Search for the cell housing the specified text and yield its (x, y) center coordinate. 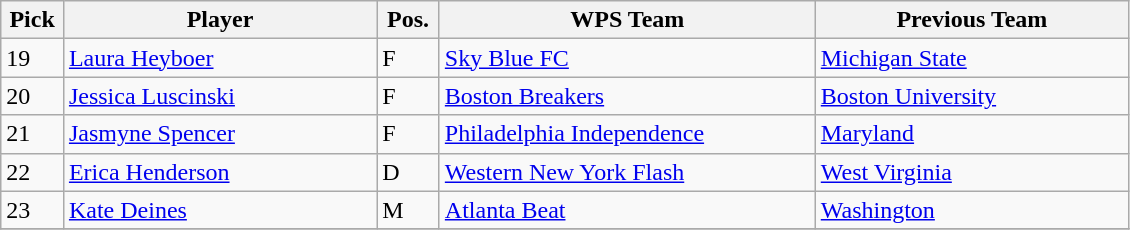
Player (220, 20)
Kate Deines (220, 210)
20 (32, 96)
Boston University (972, 96)
Jasmyne Spencer (220, 134)
Western New York Flash (627, 172)
Michigan State (972, 58)
Sky Blue FC (627, 58)
Jessica Luscinski (220, 96)
Maryland (972, 134)
Philadelphia Independence (627, 134)
D (408, 172)
Erica Henderson (220, 172)
Boston Breakers (627, 96)
19 (32, 58)
West Virginia (972, 172)
Pick (32, 20)
Atlanta Beat (627, 210)
23 (32, 210)
Laura Heyboer (220, 58)
22 (32, 172)
Previous Team (972, 20)
M (408, 210)
21 (32, 134)
Washington (972, 210)
Pos. (408, 20)
WPS Team (627, 20)
